Capture the cell that displays the provided text and extract its [x, y] central coordinate. 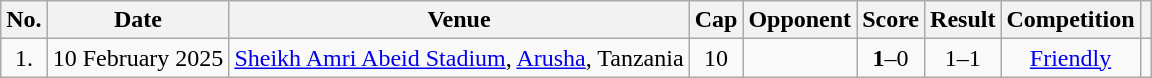
Date [138, 20]
10 [716, 58]
Friendly [1070, 58]
1. [24, 58]
Result [963, 20]
No. [24, 20]
1–1 [963, 58]
10 February 2025 [138, 58]
Opponent [800, 20]
Sheikh Amri Abeid Stadium, Arusha, Tanzania [459, 58]
Score [891, 20]
1–0 [891, 58]
Cap [716, 20]
Competition [1070, 20]
Venue [459, 20]
